Provide the [X, Y] coordinate of the cell's center where the given text is located.  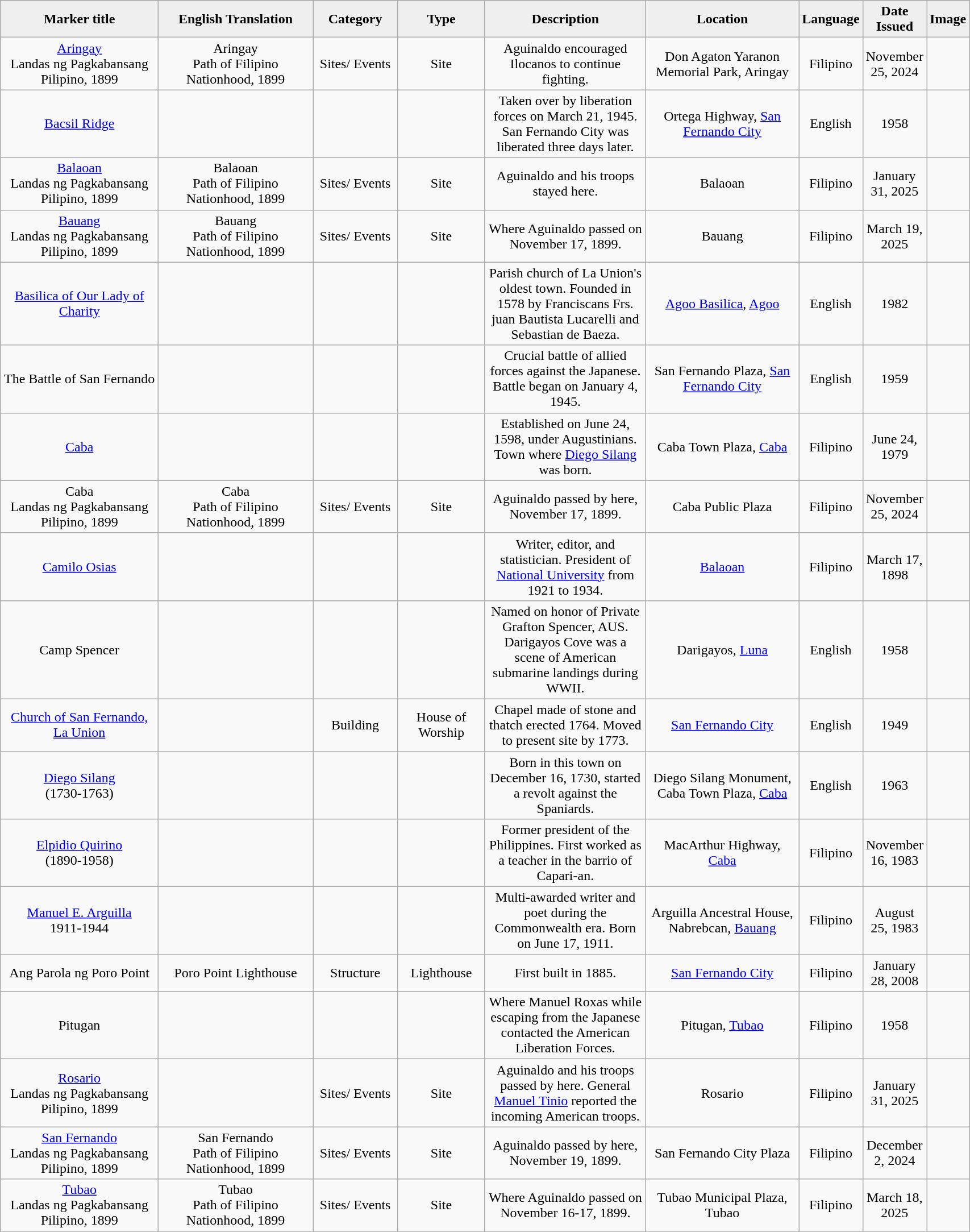
AringayPath of Filipino Nationhood, 1899 [236, 64]
Former president of the Philippines. First worked as a teacher in the barrio of Capari-an. [565, 853]
Established on June 24, 1598, under Augustinians. Town where Diego Silang was born. [565, 447]
Camilo Osias [80, 566]
Don Agaton Yaranon Memorial Park, Aringay [722, 64]
Bacsil Ridge [80, 124]
San Fernando Plaza, San Fernando City [722, 379]
BauangLandas ng Pagkabansang Pilipino, 1899 [80, 236]
December 2, 2024 [894, 1153]
San FernandoPath of Filipino Nationhood, 1899 [236, 1153]
Rosario [722, 1093]
Lighthouse [442, 973]
Structure [355, 973]
The Battle of San Fernando [80, 379]
Tubao Municipal Plaza, Tubao [722, 1205]
March 19, 2025 [894, 236]
Crucial battle of allied forces against the Japanese. Battle began on January 4, 1945. [565, 379]
Building [355, 725]
Manuel E. Arguilla1911-1944 [80, 921]
Arguilla Ancestral House, Nabrebcan, Bauang [722, 921]
Description [565, 19]
Poro Point Lighthouse [236, 973]
June 24, 1979 [894, 447]
Writer, editor, and statistician. President of National University from 1921 to 1934. [565, 566]
Image [948, 19]
Born in this town on December 16, 1730, started a revolt against the Spaniards. [565, 786]
1963 [894, 786]
Pitugan, Tubao [722, 1026]
San FernandoLandas ng Pagkabansang Pilipino, 1899 [80, 1153]
Church of San Fernando, La Union [80, 725]
Ortega Highway, San Fernando City [722, 124]
San Fernando City Plaza [722, 1153]
Pitugan [80, 1026]
Aguinaldo and his troops stayed here. [565, 184]
Basilica of Our Lady of Charity [80, 304]
Where Aguinaldo passed on November 16-17, 1899. [565, 1205]
Aguinaldo passed by here, November 19, 1899. [565, 1153]
Category [355, 19]
1949 [894, 725]
March 17, 1898 [894, 566]
BauangPath of Filipino Nationhood, 1899 [236, 236]
Where Manuel Roxas while escaping from the Japanese contacted the American Liberation Forces. [565, 1026]
Aguinaldo and his troops passed by here. General Manuel Tinio reported the incoming American troops. [565, 1093]
Aguinaldo encouraged Ilocanos to continue fighting. [565, 64]
Aguinaldo passed by here, November 17, 1899. [565, 507]
Date Issued [894, 19]
MacArthur Highway, Caba [722, 853]
1982 [894, 304]
Ang Parola ng Poro Point [80, 973]
Location [722, 19]
Chapel made of stone and thatch erected 1764. Moved to present site by 1773. [565, 725]
Diego Silang Monument, Caba Town Plaza, Caba [722, 786]
Named on honor of Private Grafton Spencer, AUS. Darigayos Cove was a scene of American submarine landings during WWII. [565, 649]
Agoo Basilica, Agoo [722, 304]
January 28, 2008 [894, 973]
Caba Public Plaza [722, 507]
CabaPath of Filipino Nationhood, 1899 [236, 507]
Type [442, 19]
Caba Town Plaza, Caba [722, 447]
Diego Silang(1730-1763) [80, 786]
Marker title [80, 19]
AringayLandas ng Pagkabansang Pilipino, 1899 [80, 64]
August 25, 1983 [894, 921]
Elpidio Quirino(1890-1958) [80, 853]
House of Worship [442, 725]
Taken over by liberation forces on March 21, 1945. San Fernando City was liberated three days later. [565, 124]
First built in 1885. [565, 973]
Language [831, 19]
English Translation [236, 19]
CabaLandas ng Pagkabansang Pilipino, 1899 [80, 507]
1959 [894, 379]
Multi-awarded writer and poet during the Commonwealth era. Born on June 17, 1911. [565, 921]
November 16, 1983 [894, 853]
BalaoanPath of Filipino Nationhood, 1899 [236, 184]
BalaoanLandas ng Pagkabansang Pilipino, 1899 [80, 184]
Camp Spencer [80, 649]
March 18, 2025 [894, 1205]
Where Aguinaldo passed on November 17, 1899. [565, 236]
RosarioLandas ng Pagkabansang Pilipino, 1899 [80, 1093]
Bauang [722, 236]
Parish church of La Union's oldest town. Founded in 1578 by Franciscans Frs. juan Bautista Lucarelli and Sebastian de Baeza. [565, 304]
TubaoPath of Filipino Nationhood, 1899 [236, 1205]
TubaoLandas ng Pagkabansang Pilipino, 1899 [80, 1205]
Darigayos, Luna [722, 649]
Caba [80, 447]
